Pinpoint the cell where the given text exists, returning its (x, y) midpoint coordinate. 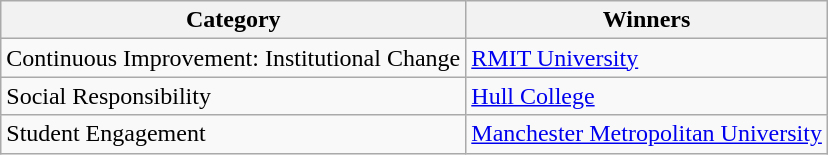
Manchester Metropolitan University (647, 134)
Student Engagement (234, 134)
Continuous Improvement: Institutional Change (234, 58)
Social Responsibility (234, 96)
Category (234, 20)
RMIT University (647, 58)
Winners (647, 20)
Hull College (647, 96)
